Pinpoint the cell where the given text exists, returning its [X, Y] midpoint coordinate. 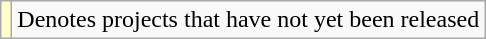
Denotes projects that have not yet been released [248, 20]
